Search for the cell housing the specified text and yield its [X, Y] center coordinate. 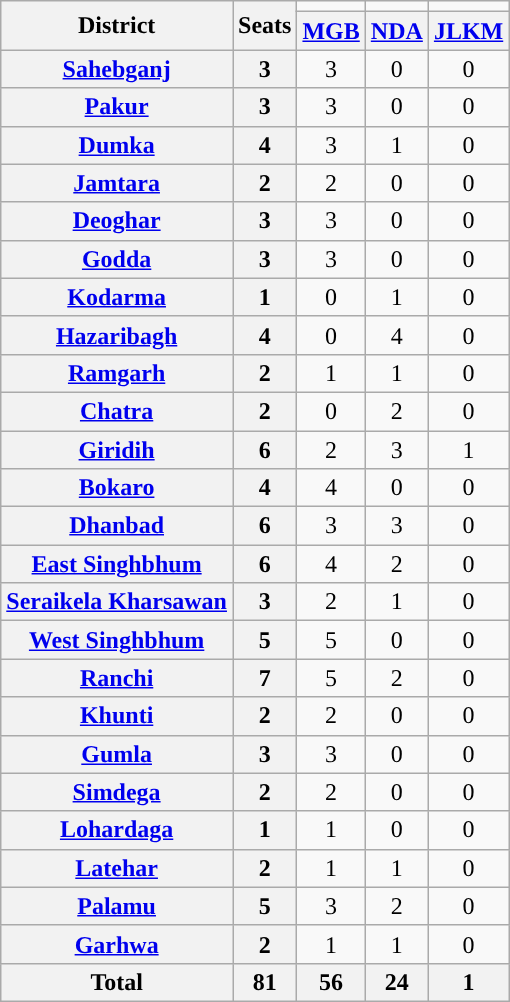
Ranchi [117, 678]
MGB [331, 31]
Sahebganj [117, 69]
Chatra [117, 411]
Hazaribagh [117, 335]
7 [264, 678]
Godda [117, 259]
81 [264, 982]
Pakur [117, 107]
Palamu [117, 906]
Ramgarh [117, 373]
District [117, 26]
Dumka [117, 145]
East Singhbhum [117, 564]
Lohardaga [117, 830]
Jamtara [117, 183]
Latehar [117, 868]
Total [117, 982]
Deoghar [117, 221]
Gumla [117, 754]
Bokaro [117, 488]
Kodarma [117, 297]
Khunti [117, 716]
Garhwa [117, 944]
Seats [264, 26]
24 [396, 982]
Seraikela Kharsawan [117, 602]
Simdega [117, 792]
JLKM [468, 31]
Giridih [117, 449]
Dhanbad [117, 526]
West Singhbhum [117, 640]
NDA [396, 31]
56 [331, 982]
